Identify which cell holds the provided text, then report its (X, Y) central coordinate. 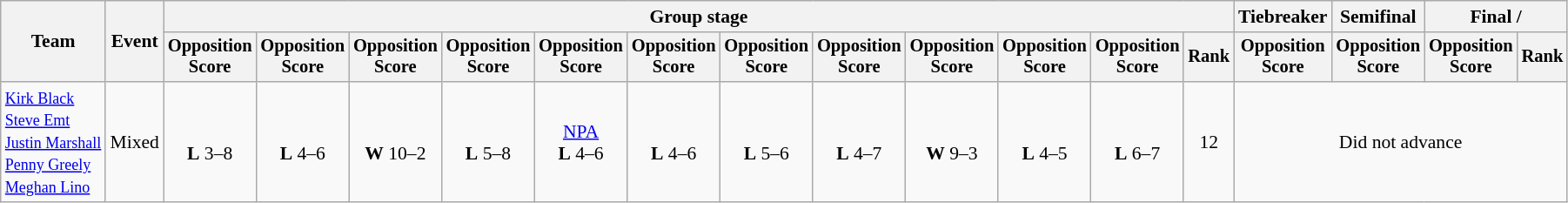
Kirk BlackSteve EmtJustin MarshallPenny GreelyMeghan Lino (54, 142)
W 9–3 (952, 142)
Team (54, 42)
Group stage (699, 17)
L 5–8 (489, 142)
Event (134, 42)
L 4–7 (860, 142)
Semifinal (1378, 17)
W 10–2 (395, 142)
Did not advance (1401, 142)
L 5–6 (766, 142)
L 6–7 (1138, 142)
Mixed (134, 142)
Final / (1496, 17)
L 4–5 (1044, 142)
NPA L 4–6 (581, 142)
12 (1209, 142)
L 3–8 (211, 142)
Tiebreaker (1283, 17)
